Determine the (x, y) coordinate at the center of the cell enclosing the given text.  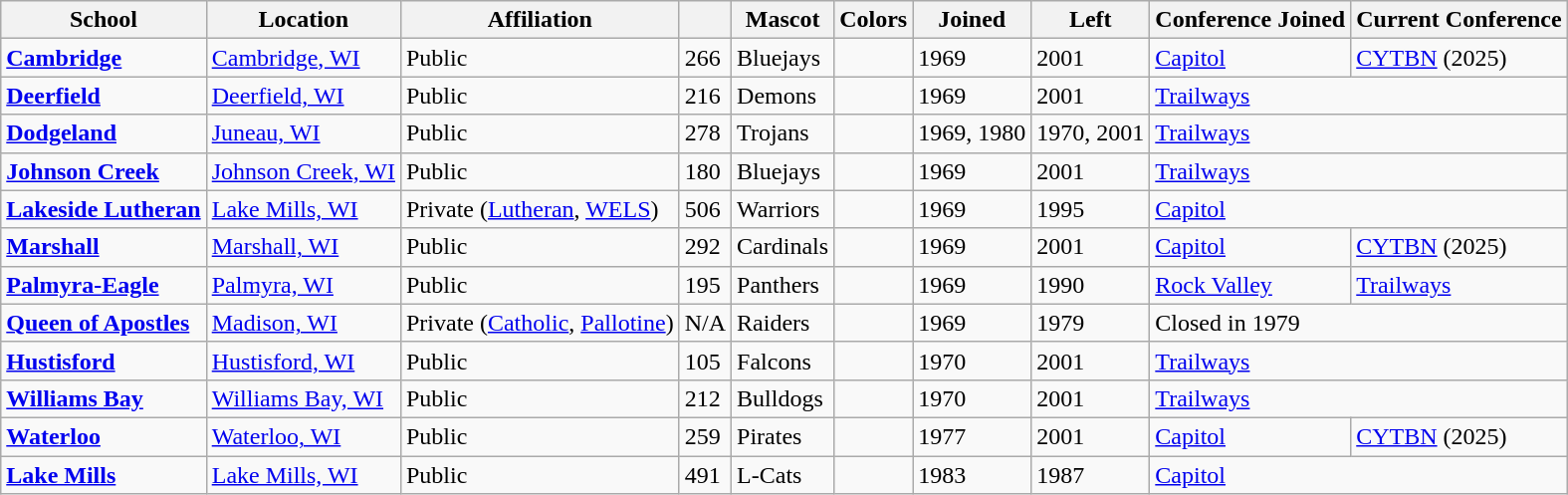
Current Conference (1459, 20)
Palmyra-Eagle (104, 285)
Falcons (783, 361)
Left (1091, 20)
Juneau, WI (303, 133)
Conference Joined (1250, 20)
Waterloo, WI (303, 436)
266 (705, 58)
Dodgeland (104, 133)
Cambridge (104, 58)
Cardinals (783, 247)
Joined (972, 20)
Hustisford (104, 361)
Mascot (783, 20)
Lakeside Lutheran (104, 209)
Deerfield, WI (303, 96)
Raiders (783, 323)
Johnson Creek (104, 171)
Waterloo (104, 436)
1983 (972, 475)
491 (705, 475)
Madison, WI (303, 323)
Private (Catholic, Pallotine) (540, 323)
Deerfield (104, 96)
1995 (1091, 209)
180 (705, 171)
Trojans (783, 133)
Location (303, 20)
Queen of Apostles (104, 323)
1987 (1091, 475)
195 (705, 285)
Palmyra, WI (303, 285)
278 (705, 133)
School (104, 20)
1970, 2001 (1091, 133)
Affiliation (540, 20)
Williams Bay, WI (303, 398)
506 (705, 209)
Private (Lutheran, WELS) (540, 209)
292 (705, 247)
216 (705, 96)
1990 (1091, 285)
1979 (1091, 323)
Hustisford, WI (303, 361)
Cambridge, WI (303, 58)
Williams Bay (104, 398)
N/A (705, 323)
L-Cats (783, 475)
Rock Valley (1250, 285)
Colors (874, 20)
105 (705, 361)
Panthers (783, 285)
Demons (783, 96)
Johnson Creek, WI (303, 171)
Marshall (104, 247)
212 (705, 398)
Closed in 1979 (1358, 323)
Pirates (783, 436)
Bulldogs (783, 398)
259 (705, 436)
Marshall, WI (303, 247)
Lake Mills (104, 475)
1969, 1980 (972, 133)
Warriors (783, 209)
1977 (972, 436)
